Determine the [X, Y] coordinate at the center of the cell enclosing the given text.  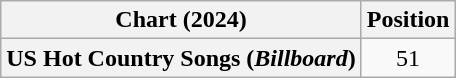
51 [408, 58]
US Hot Country Songs (Billboard) [181, 58]
Chart (2024) [181, 20]
Position [408, 20]
